Scan for the cell matching the given text and deliver its (X, Y) coordinate at center. 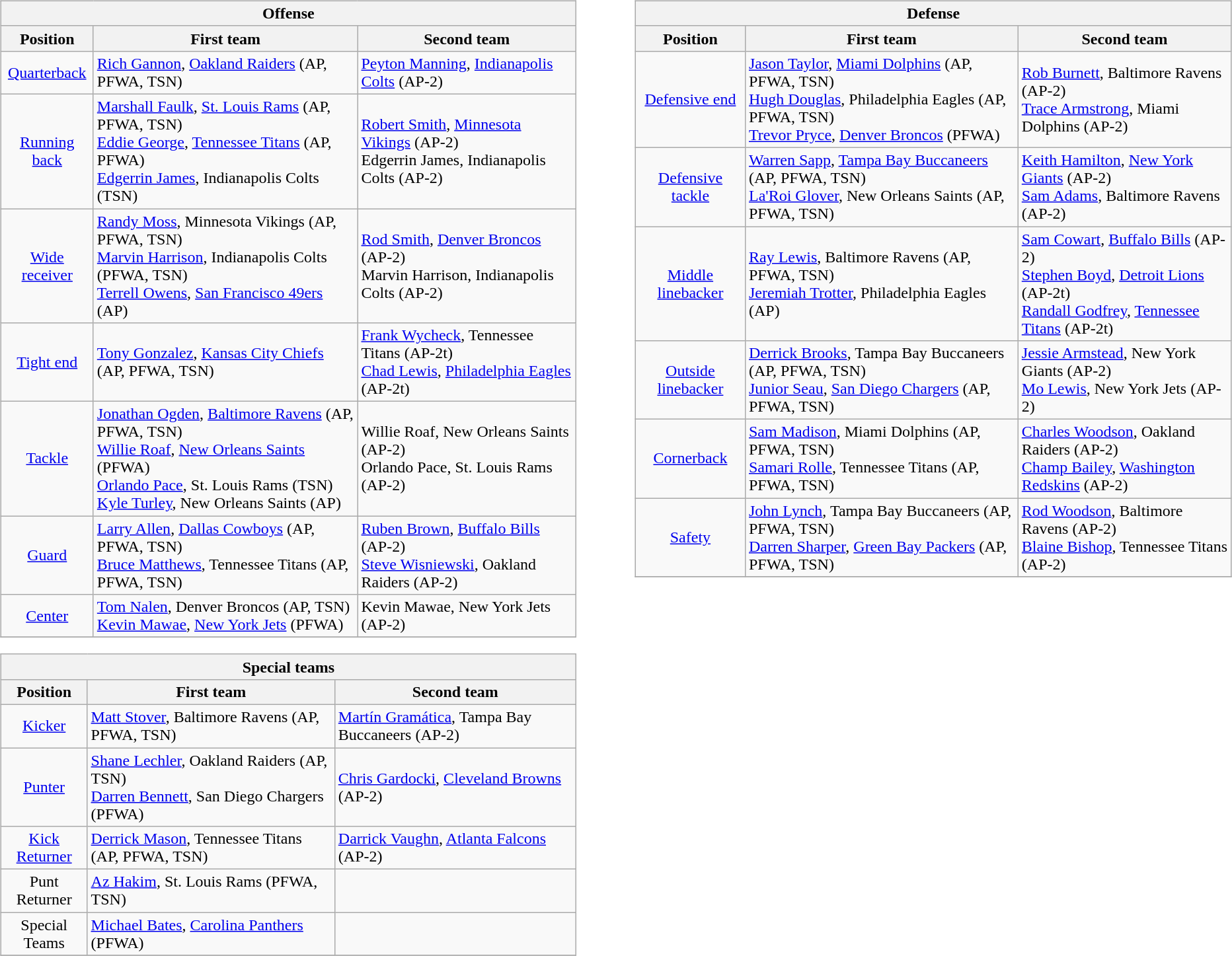
Michael Bates, Carolina Panthers (PFWA) (211, 934)
Marshall Faulk, St. Louis Rams (AP, PFWA, TSN) Eddie George, Tennessee Titans (AP, PFWA) Edgerrin James, Indianapolis Colts (TSN) (225, 151)
Chris Gardocki, Cleveland Browns (AP-2) (455, 788)
Shane Lechler, Oakland Raiders (AP, TSN) Darren Bennett, San Diego Chargers (PFWA) (211, 788)
John Lynch, Tampa Bay Buccaneers (AP, PFWA, TSN) Darren Sharper, Green Bay Packers (AP, PFWA, TSN) (882, 538)
Middle linebacker (690, 283)
Defensive tackle (690, 186)
Charles Woodson, Oakland Raiders (AP-2) Champ Bailey, Washington Redskins (AP-2) (1124, 459)
Jessie Armstead, New York Giants (AP-2) Mo Lewis, New York Jets (AP-2) (1124, 381)
Rod Smith, Denver Broncos (AP-2) Marvin Harrison, Indianapolis Colts (AP-2) (467, 266)
Tight end (47, 362)
Outside linebacker (690, 381)
Defense (933, 13)
Darrick Vaughn, Atlanta Falcons (AP-2) (455, 848)
Quarterback (47, 73)
Frank Wycheck, Tennessee Titans (AP-2t) Chad Lewis, Philadelphia Eagles (AP-2t) (467, 362)
Tackle (47, 459)
Center (47, 616)
Derrick Brooks, Tampa Bay Buccaneers (AP, PFWA, TSN) Junior Seau, San Diego Chargers (AP, PFWA, TSN) (882, 381)
Jason Taylor, Miami Dolphins (AP, PFWA, TSN) Hugh Douglas, Philadelphia Eagles (AP, PFWA, TSN) Trevor Pryce, Denver Broncos (PFWA) (882, 99)
Special Teams (44, 934)
Rod Woodson, Baltimore Ravens (AP-2) Blaine Bishop, Tennessee Titans (AP-2) (1124, 538)
Rich Gannon, Oakland Raiders (AP, PFWA, TSN) (225, 73)
Rob Burnett, Baltimore Ravens (AP-2) Trace Armstrong, Miami Dolphins (AP-2) (1124, 99)
Martín Gramática, Tampa Bay Buccaneers (AP-2) (455, 725)
Ray Lewis, Baltimore Ravens (AP, PFWA, TSN)Jeremiah Trotter, Philadelphia Eagles (AP) (882, 283)
Offense (288, 13)
Robert Smith, Minnesota Vikings (AP-2) Edgerrin James, Indianapolis Colts (AP-2) (467, 151)
Sam Madison, Miami Dolphins (AP, PFWA, TSN) Samari Rolle, Tennessee Titans (AP, PFWA, TSN) (882, 459)
Sam Cowart, Buffalo Bills (AP-2) Stephen Boyd, Detroit Lions (AP-2t) Randall Godfrey, Tennessee Titans (AP-2t) (1124, 283)
Special teams (288, 667)
Punter (44, 788)
Safety (690, 538)
Punt Returner (44, 891)
Kicker (44, 725)
Warren Sapp, Tampa Bay Buccaneers (AP, PFWA, TSN) La'Roi Glover, New Orleans Saints (AP, PFWA, TSN) (882, 186)
Willie Roaf, New Orleans Saints (AP-2) Orlando Pace, St. Louis Rams (AP-2) (467, 459)
Peyton Manning, Indianapolis Colts (AP-2) (467, 73)
Defensive end (690, 99)
Wide receiver (47, 266)
Ruben Brown, Buffalo Bills (AP-2) Steve Wisniewski, Oakland Raiders (AP-2) (467, 555)
Kevin Mawae, New York Jets (AP-2) (467, 616)
Tom Nalen, Denver Broncos (AP, TSN) Kevin Mawae, New York Jets (PFWA) (225, 616)
Keith Hamilton, New York Giants (AP-2) Sam Adams, Baltimore Ravens (AP-2) (1124, 186)
Randy Moss, Minnesota Vikings (AP, PFWA, TSN) Marvin Harrison, Indianapolis Colts (PFWA, TSN)Terrell Owens, San Francisco 49ers (AP) (225, 266)
Larry Allen, Dallas Cowboys (AP, PFWA, TSN) Bruce Matthews, Tennessee Titans (AP, PFWA, TSN) (225, 555)
Derrick Mason, Tennessee Titans (AP, PFWA, TSN) (211, 848)
Matt Stover, Baltimore Ravens (AP, PFWA, TSN) (211, 725)
Kick Returner (44, 848)
Az Hakim, St. Louis Rams (PFWA, TSN) (211, 891)
Guard (47, 555)
Tony Gonzalez, Kansas City Chiefs (AP, PFWA, TSN) (225, 362)
Running back (47, 151)
Cornerback (690, 459)
